Output the (X, Y) coordinate of the center of the cell containing the given text.  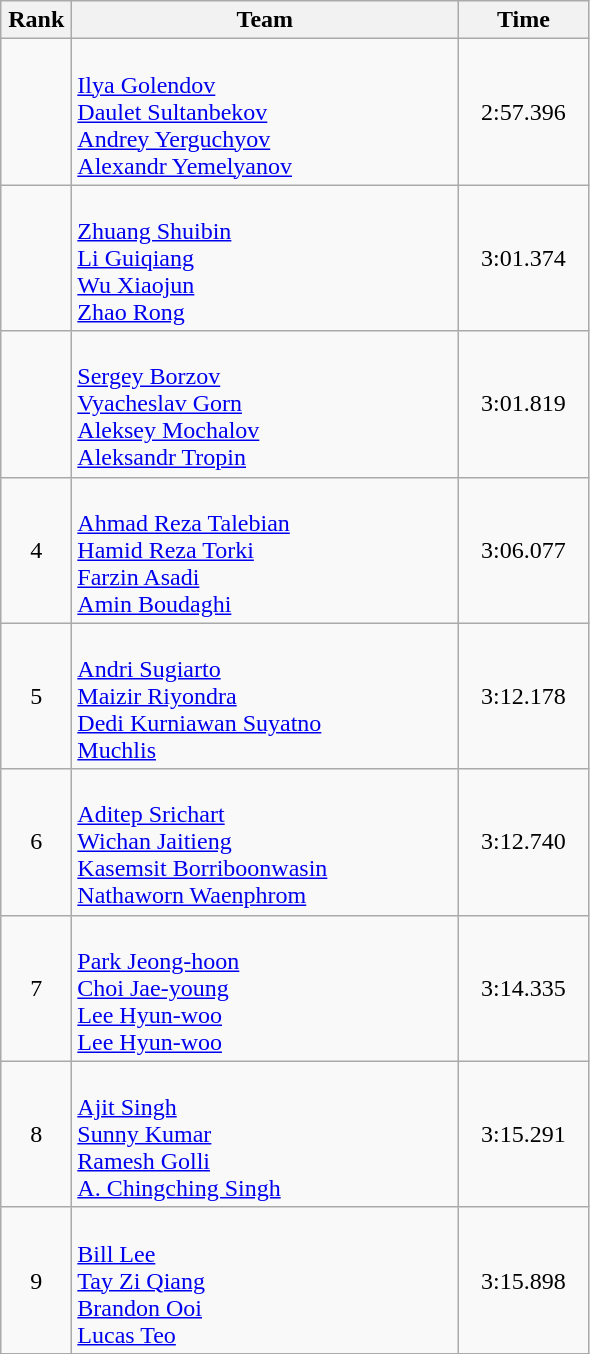
5 (36, 696)
3:12.178 (524, 696)
Ahmad Reza TalebianHamid Reza TorkiFarzin AsadiAmin Boudaghi (265, 550)
Park Jeong-hoonChoi Jae-youngLee Hyun-wooLee Hyun-woo (265, 988)
Ajit SinghSunny KumarRamesh GolliA. Chingching Singh (265, 1134)
Aditep SrichartWichan JaitiengKasemsit BorriboonwasinNathaworn Waenphrom (265, 842)
Zhuang ShuibinLi GuiqiangWu XiaojunZhao Rong (265, 258)
Rank (36, 20)
7 (36, 988)
Time (524, 20)
Team (265, 20)
Andri SugiartoMaizir RiyondraDedi Kurniawan SuyatnoMuchlis (265, 696)
4 (36, 550)
3:14.335 (524, 988)
Sergey BorzovVyacheslav GornAleksey MochalovAleksandr Tropin (265, 404)
8 (36, 1134)
6 (36, 842)
3:01.374 (524, 258)
3:06.077 (524, 550)
Ilya GolendovDaulet SultanbekovAndrey YerguchyovAlexandr Yemelyanov (265, 112)
3:01.819 (524, 404)
2:57.396 (524, 112)
9 (36, 1280)
3:15.898 (524, 1280)
Bill LeeTay Zi QiangBrandon OoiLucas Teo (265, 1280)
3:15.291 (524, 1134)
3:12.740 (524, 842)
